Detect which cell encompasses the target text, then output its [X, Y] center coordinate. 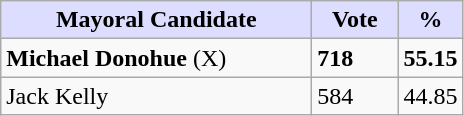
Michael Donohue (X) [156, 58]
44.85 [430, 96]
Mayoral Candidate [156, 20]
% [430, 20]
Vote [355, 20]
584 [355, 96]
718 [355, 58]
Jack Kelly [156, 96]
55.15 [430, 58]
